Find where the given text appears and provide that cell's center as (x, y) coordinate. 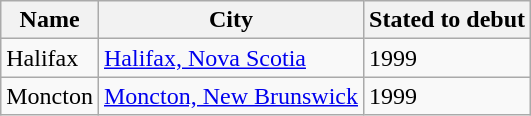
Halifax (50, 58)
Stated to debut (448, 20)
Halifax, Nova Scotia (230, 58)
City (230, 20)
Name (50, 20)
Moncton (50, 96)
Moncton, New Brunswick (230, 96)
